Detect which cell encompasses the target text, then output its [x, y] center coordinate. 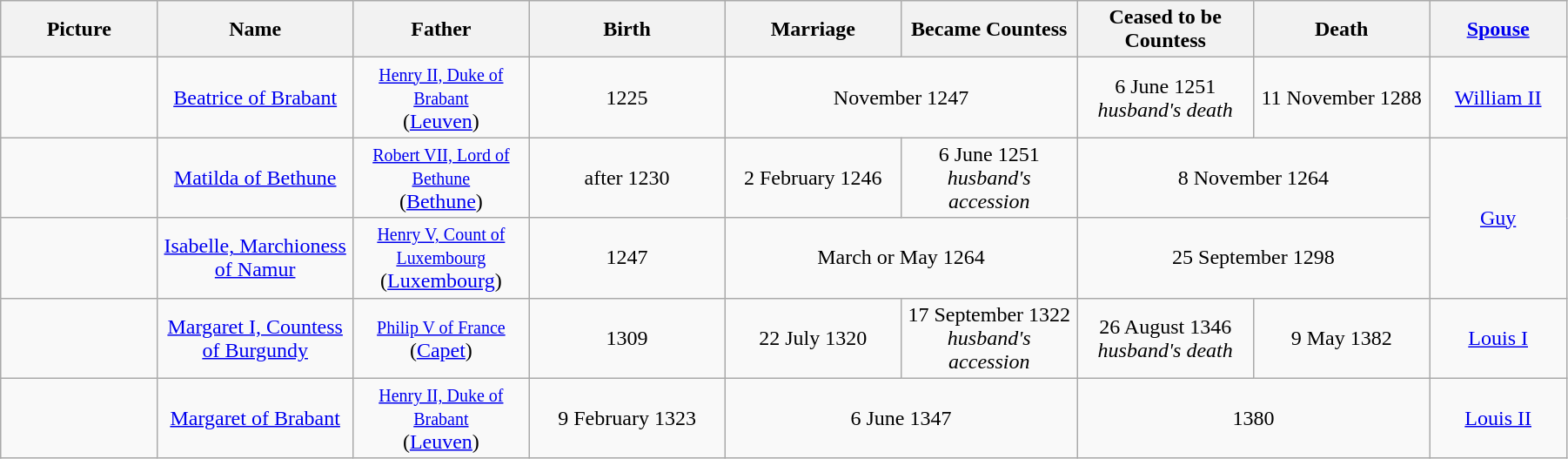
Spouse [1498, 30]
Father [441, 30]
Louis I [1498, 338]
Became Countess [989, 30]
Picture [79, 30]
6 June 1347 [901, 418]
8 November 1264 [1253, 178]
6 June 1251husband's accession [989, 178]
Robert VII, Lord of Bethune(Bethune) [441, 178]
9 February 1323 [627, 418]
26 August 1346husband's death [1165, 338]
22 July 1320 [813, 338]
11 November 1288 [1341, 98]
Beatrice of Brabant [256, 98]
Isabelle, Marchioness of Namur [256, 258]
Margaret of Brabant [256, 418]
March or May 1264 [901, 258]
Margaret I, Countess of Burgundy [256, 338]
after 1230 [627, 178]
17 September 1322husband's accession [989, 338]
Death [1341, 30]
25 September 1298 [1253, 258]
November 1247 [901, 98]
Name [256, 30]
1247 [627, 258]
Henry V, Count of Luxembourg(Luxembourg) [441, 258]
Matilda of Bethune [256, 178]
William II [1498, 98]
Birth [627, 30]
9 May 1382 [1341, 338]
Louis II [1498, 418]
2 February 1246 [813, 178]
Ceased to be Countess [1165, 30]
Philip V of France(Capet) [441, 338]
6 June 1251husband's death [1165, 98]
Guy [1498, 218]
1225 [627, 98]
1380 [1253, 418]
1309 [627, 338]
Marriage [813, 30]
